Detect which cell encompasses the target text, then output its [x, y] center coordinate. 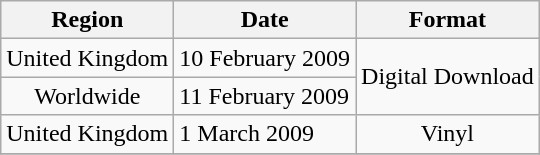
10 February 2009 [265, 58]
Region [88, 20]
Vinyl [448, 134]
Worldwide [88, 96]
1 March 2009 [265, 134]
Date [265, 20]
11 February 2009 [265, 96]
Digital Download [448, 77]
Format [448, 20]
